Find where the given text appears and provide that cell's center as [X, Y] coordinate. 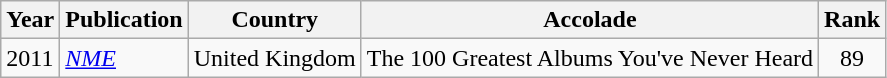
The 100 Greatest Albums You've Never Heard [590, 58]
89 [852, 58]
NME [124, 58]
United Kingdom [274, 58]
Publication [124, 20]
Accolade [590, 20]
Country [274, 20]
Year [30, 20]
2011 [30, 58]
Rank [852, 20]
